Return [x, y] of the center of cell containing provided text 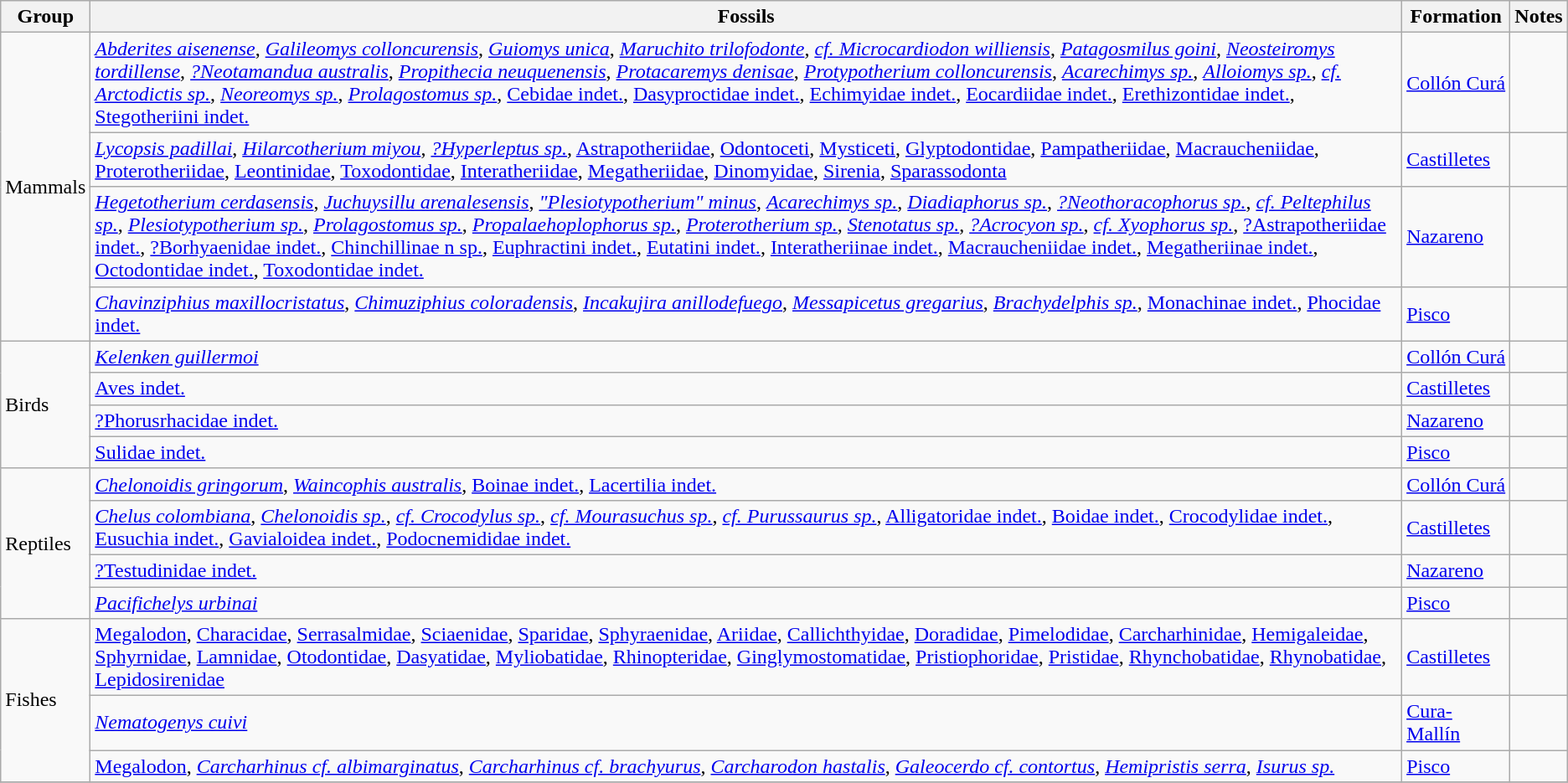
?Phorusrhacidae indet. [746, 420]
?Testudinidae indet. [746, 570]
Fossils [746, 17]
Chelonoidis gringorum, Waincophis australis, Boinae indet., Lacertilia indet. [746, 484]
Formation [1456, 17]
Fishes [45, 700]
Sulidae indet. [746, 452]
Birds [45, 404]
Kelenken guillermoi [746, 357]
Reptiles [45, 543]
Pacifichelys urbinai [746, 602]
Cura-Mallín [1456, 724]
Mammals [45, 187]
Aves indet. [746, 389]
Group [45, 17]
Nematogenys cuivi [746, 724]
Notes [1539, 17]
